Find where the given text appears and provide that cell's center as (x, y) coordinate. 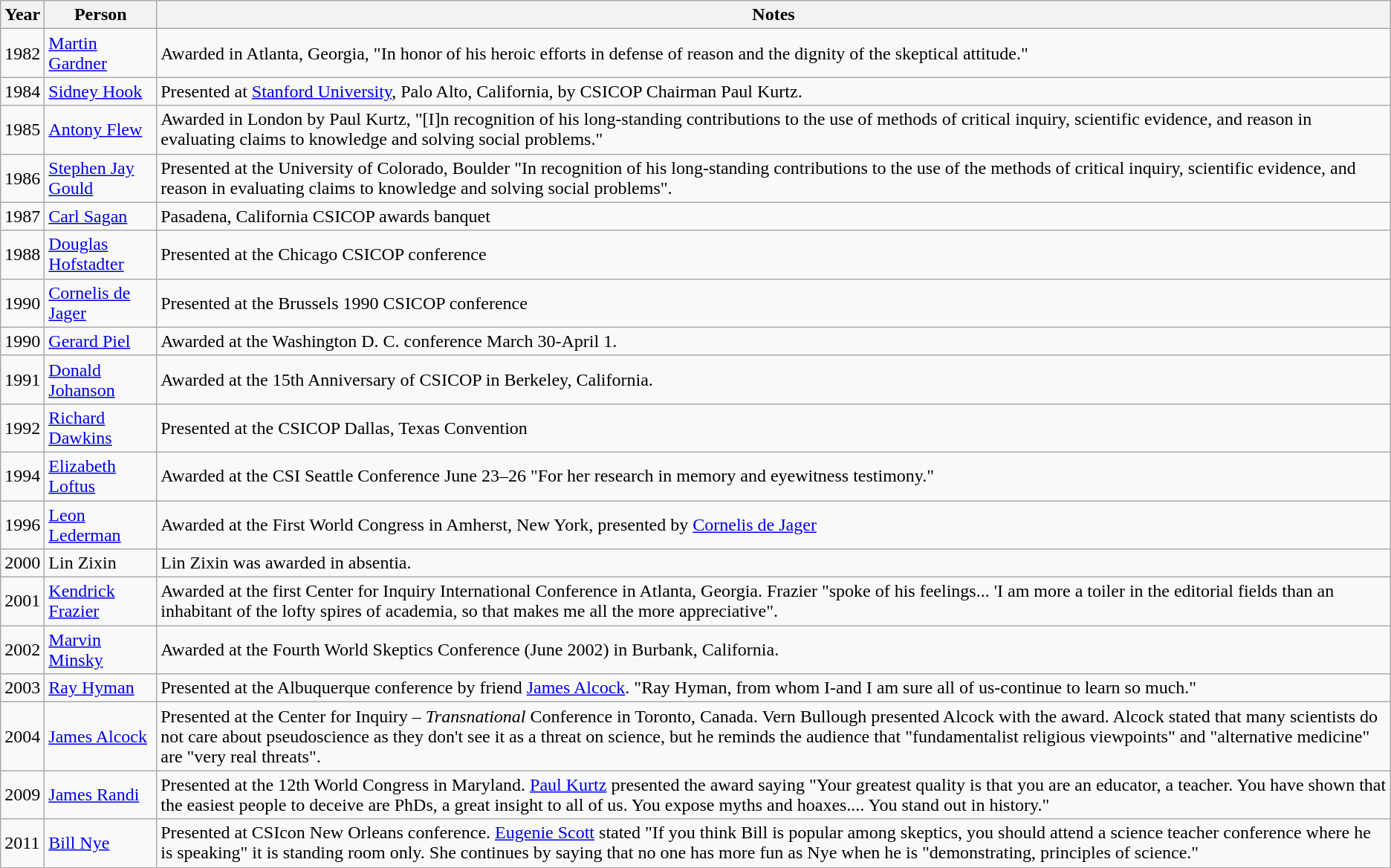
Presented at the Brussels 1990 CSICOP conference (774, 303)
1994 (22, 476)
Kendrick Frazier (101, 602)
Elizabeth Loftus (101, 476)
1985 (22, 129)
1988 (22, 254)
Lin Zixin (101, 563)
1982 (22, 54)
2004 (22, 736)
2000 (22, 563)
Douglas Hofstadter (101, 254)
Martin Gardner (101, 54)
Presented at the CSICOP Dallas, Texas Convention (774, 428)
Cornelis de Jager (101, 303)
Sidney Hook (101, 91)
Antony Flew (101, 129)
1984 (22, 91)
Presented at Stanford University, Palo Alto, California, by CSICOP Chairman Paul Kurtz. (774, 91)
Marvin Minsky (101, 650)
Stephen Jay Gould (101, 178)
Awarded at the Washington D. C. conference March 30-April 1. (774, 341)
Awarded at the Fourth World Skeptics Conference (June 2002) in Burbank, California. (774, 650)
2001 (22, 602)
1996 (22, 525)
Person (101, 15)
2002 (22, 650)
Richard Dawkins (101, 428)
Gerard Piel (101, 341)
Pasadena, California CSICOP awards banquet (774, 216)
Carl Sagan (101, 216)
Awarded at the 15th Anniversary of CSICOP in Berkeley, California. (774, 379)
1991 (22, 379)
Notes (774, 15)
James Randi (101, 795)
James Alcock (101, 736)
Leon Lederman (101, 525)
1986 (22, 178)
Donald Johanson (101, 379)
2009 (22, 795)
Bill Nye (101, 843)
Lin Zixin was awarded in absentia. (774, 563)
Ray Hyman (101, 688)
Awarded at the CSI Seattle Conference June 23–26 "For her research in memory and eyewitness testimony." (774, 476)
2011 (22, 843)
1992 (22, 428)
Year (22, 15)
Presented at the Chicago CSICOP conference (774, 254)
Awarded in Atlanta, Georgia, "In honor of his heroic efforts in defense of reason and the dignity of the skeptical attitude." (774, 54)
2003 (22, 688)
Presented at the Albuquerque conference by friend James Alcock. "Ray Hyman, from whom I-and I am sure all of us-continue to learn so much." (774, 688)
1987 (22, 216)
Awarded at the First World Congress in Amherst, New York, presented by Cornelis de Jager (774, 525)
